For the text-containing cell, return its midpoint in [x, y] coordinate format. 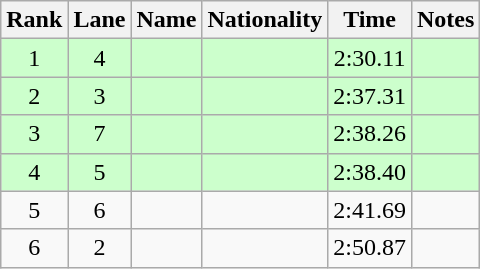
2:38.40 [370, 172]
2:37.31 [370, 96]
2:41.69 [370, 210]
Name [166, 20]
Rank [34, 20]
1 [34, 58]
Lane [100, 20]
Time [370, 20]
7 [100, 134]
Nationality [265, 20]
2:38.26 [370, 134]
Notes [445, 20]
2:50.87 [370, 248]
2:30.11 [370, 58]
